Scan for the cell matching the given text and deliver its (x, y) coordinate at center. 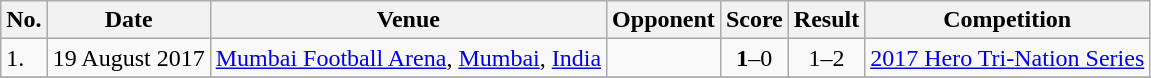
1. (24, 58)
Competition (1008, 20)
Result (826, 20)
Score (754, 20)
19 August 2017 (128, 58)
Mumbai Football Arena, Mumbai, India (408, 58)
Date (128, 20)
Venue (408, 20)
2017 Hero Tri-Nation Series (1008, 58)
1–2 (826, 58)
Opponent (664, 20)
No. (24, 20)
1–0 (754, 58)
